Detect which cell encompasses the target text, then output its (X, Y) center coordinate. 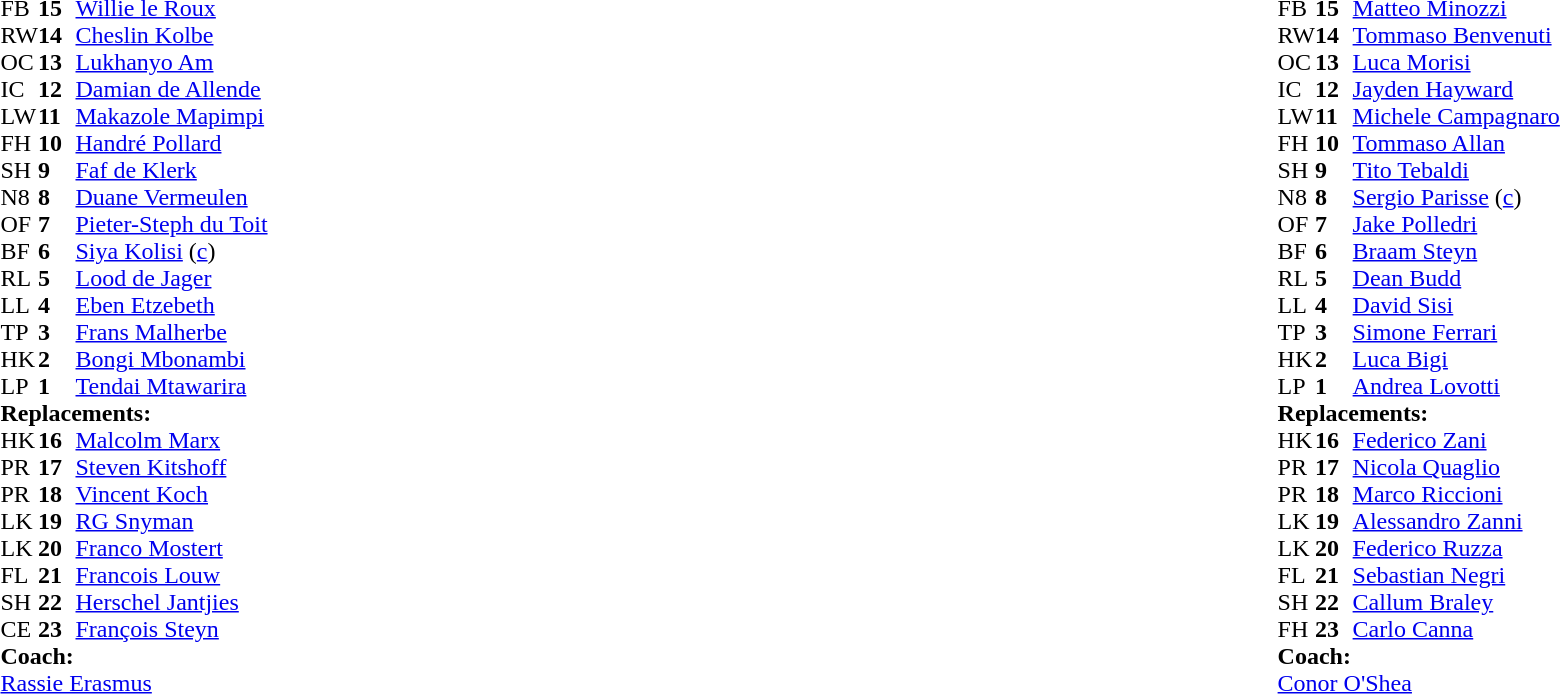
Sergio Parisse (c) (1456, 198)
Carlo Canna (1456, 630)
Lukhanyo Am (172, 62)
Faf de Klerk (172, 170)
Eben Etzebeth (172, 306)
Cheslin Kolbe (172, 36)
Steven Kitshoff (172, 468)
Vincent Koch (172, 494)
Marco Riccioni (1456, 494)
Michele Campagnaro (1456, 116)
Jake Polledri (1456, 224)
Pieter-Steph du Toit (172, 224)
Callum Braley (1456, 602)
Luca Bigi (1456, 360)
Duane Vermeulen (172, 198)
Malcolm Marx (172, 440)
Federico Ruzza (1456, 548)
Sebastian Negri (1456, 576)
Frans Malherbe (172, 332)
CE (19, 630)
François Steyn (172, 630)
Franco Mostert (172, 548)
RG Snyman (172, 522)
Tito Tebaldi (1456, 170)
Andrea Lovotti (1456, 386)
Tommaso Benvenuti (1456, 36)
Simone Ferrari (1456, 332)
Dean Budd (1456, 278)
David Sisi (1456, 306)
Lood de Jager (172, 278)
Bongi Mbonambi (172, 360)
Nicola Quaglio (1456, 468)
Tommaso Allan (1456, 144)
Herschel Jantjies (172, 602)
Alessandro Zanni (1456, 522)
Siya Kolisi (c) (172, 252)
Makazole Mapimpi (172, 116)
Federico Zani (1456, 440)
Luca Morisi (1456, 62)
Braam Steyn (1456, 252)
Damian de Allende (172, 90)
Tendai Mtawarira (172, 386)
Francois Louw (172, 576)
Handré Pollard (172, 144)
Jayden Hayward (1456, 90)
